Provide the [X, Y] coordinate of the cell's center where the given text is located.  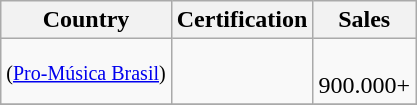
Country [86, 20]
Certification [242, 20]
900.000+ [364, 72]
(Pro-Música Brasil) [86, 72]
Sales [364, 20]
